Capture the cell that displays the provided text and extract its [x, y] central coordinate. 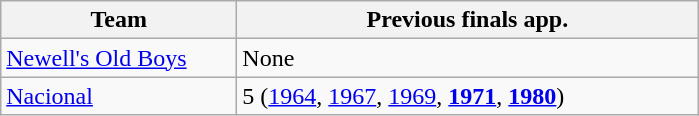
Newell's Old Boys [119, 58]
Nacional [119, 96]
None [468, 58]
Previous finals app. [468, 20]
Team [119, 20]
5 (1964, 1967, 1969, 1971, 1980) [468, 96]
